Return the [x, y] coordinate for the center point of the cell that contains the specified text.  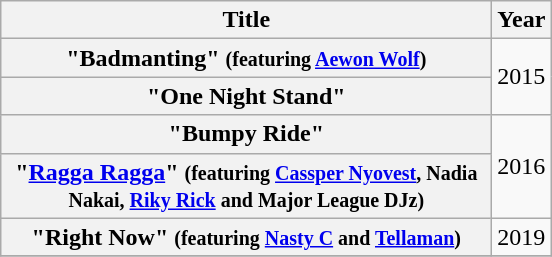
"Bumpy Ride" [246, 134]
2015 [522, 77]
2019 [522, 237]
"Right Now" (featuring Nasty C and Tellaman) [246, 237]
"One Night Stand" [246, 96]
Year [522, 20]
"Badmanting" (featuring Aewon Wolf) [246, 58]
Title [246, 20]
2016 [522, 166]
"Ragga Ragga" (featuring Cassper Nyovest, Nadia Nakai, Riky Rick and Major League DJz) [246, 186]
